Locate the cell with the specified text and output its (X, Y) center coordinate. 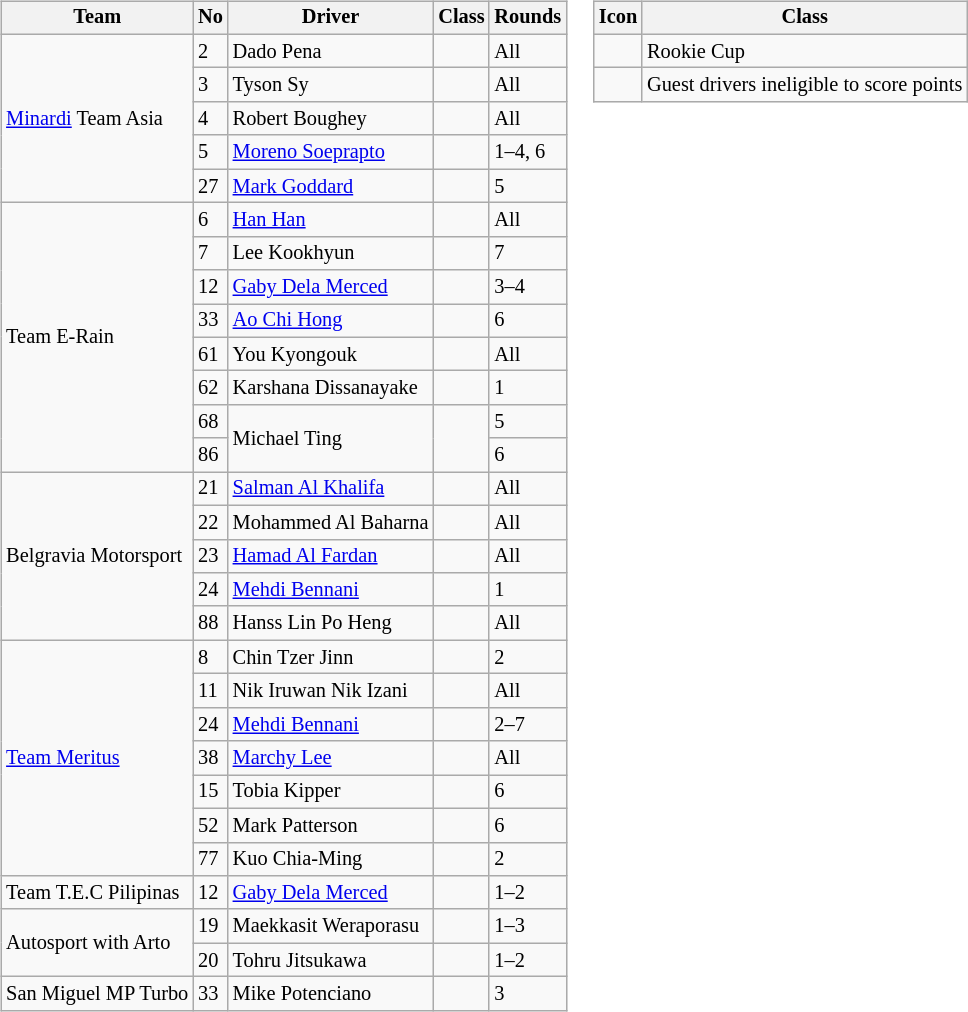
77 (210, 859)
Mark Goddard (331, 186)
Karshana Dissanayake (331, 388)
Driver (331, 18)
19 (210, 926)
15 (210, 792)
Mike Potenciano (331, 994)
1–3 (528, 926)
Icon (618, 18)
22 (210, 522)
38 (210, 758)
20 (210, 960)
Salman Al Khalifa (331, 489)
61 (210, 354)
Team Meritus (97, 758)
You Kyongouk (331, 354)
3–4 (528, 287)
11 (210, 691)
Guest drivers ineligible to score points (804, 85)
Hamad Al Fardan (331, 556)
Tobia Kipper (331, 792)
Nik Iruwan Nik Izani (331, 691)
68 (210, 422)
Hanss Lin Po Heng (331, 623)
Michael Ting (331, 438)
Rookie Cup (804, 51)
No (210, 18)
Robert Boughey (331, 119)
86 (210, 455)
27 (210, 186)
Dado Pena (331, 51)
8 (210, 657)
Belgravia Motorsport (97, 556)
Mark Patterson (331, 825)
23 (210, 556)
Mohammed Al Baharna (331, 522)
Lee Kookhyun (331, 253)
Marchy Lee (331, 758)
Chin Tzer Jinn (331, 657)
Tohru Jitsukawa (331, 960)
52 (210, 825)
2–7 (528, 724)
Moreno Soeprapto (331, 152)
62 (210, 388)
Rounds (528, 18)
Team T.E.C Pilipinas (97, 893)
1–4, 6 (528, 152)
Autosport with Arto (97, 942)
Team E-Rain (97, 338)
Maekkasit Weraporasu (331, 926)
21 (210, 489)
88 (210, 623)
Ao Chi Hong (331, 321)
Kuo Chia-Ming (331, 859)
Han Han (331, 220)
Tyson Sy (331, 85)
Team (97, 18)
Minardi Team Asia (97, 118)
San Miguel MP Turbo (97, 994)
4 (210, 119)
